Extract the [x, y] coordinate from the center of the cell holding the provided text.  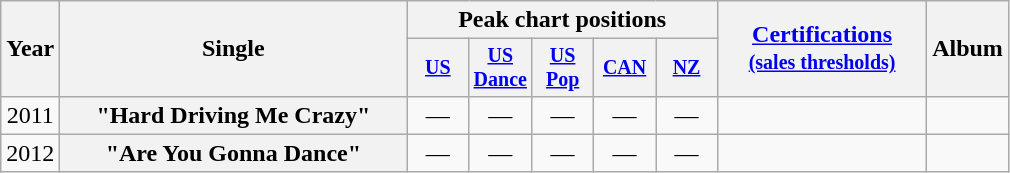
"Hard Driving Me Crazy" [234, 115]
Album [968, 49]
Certifications(sales thresholds) [822, 49]
Peak chart positions [562, 20]
"Are You Gonna Dance" [234, 153]
2012 [30, 153]
US [438, 68]
2011 [30, 115]
NZ [687, 68]
Single [234, 49]
US Dance [500, 68]
CAN [625, 68]
Year [30, 49]
US Pop [563, 68]
